Detect which cell encompasses the target text, then output its [x, y] center coordinate. 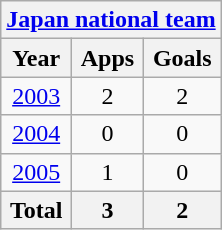
Japan national team [111, 20]
Goals [182, 58]
1 [108, 172]
Year [36, 58]
2004 [36, 134]
Apps [108, 58]
3 [108, 210]
Total [36, 210]
2005 [36, 172]
2003 [36, 96]
